Determine the [x, y] coordinate at the center of the cell enclosing the given text.  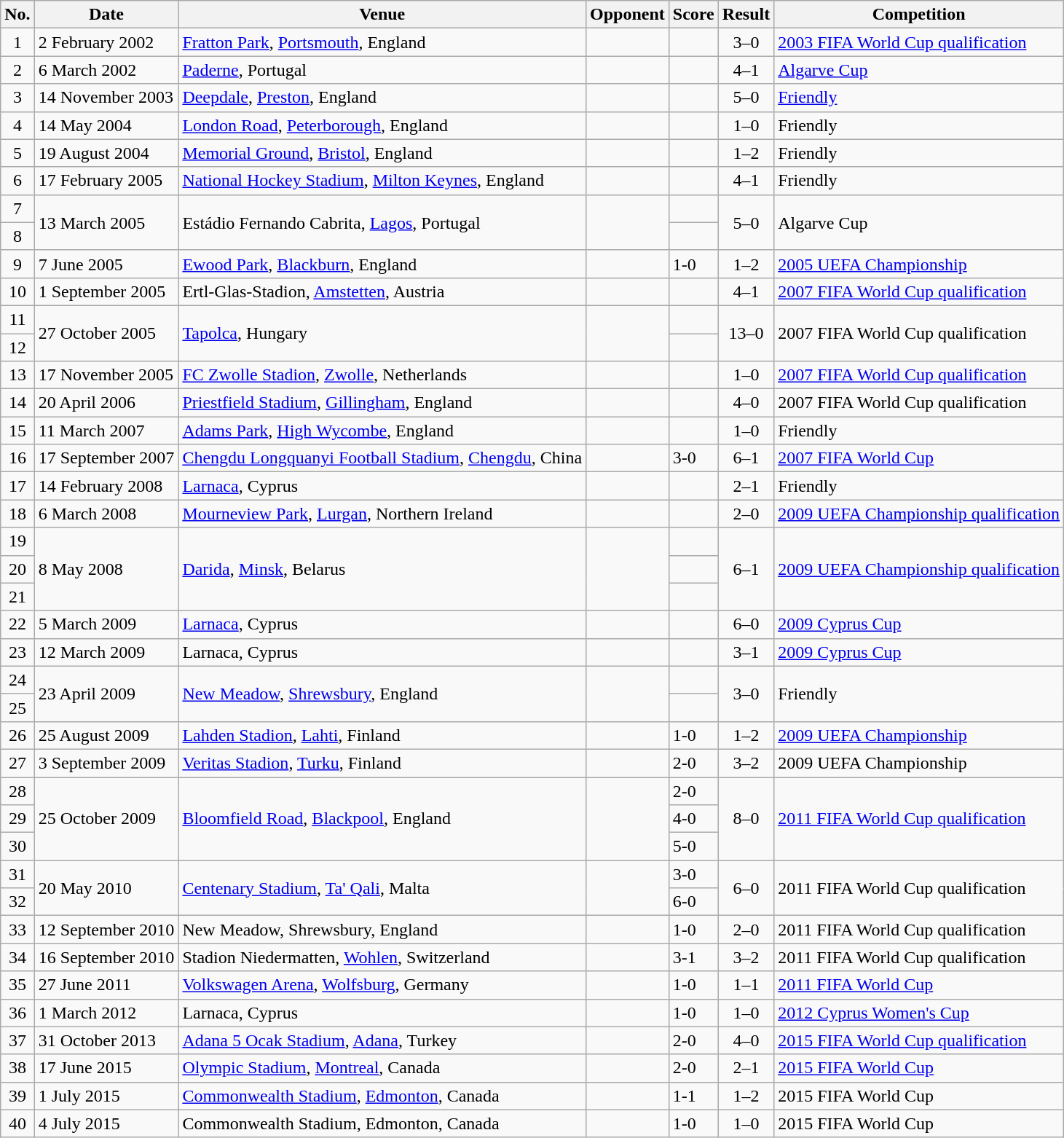
25 October 2009 [106, 818]
11 March 2007 [106, 431]
19 August 2004 [106, 153]
1 September 2005 [106, 291]
Darida, Minsk, Belarus [382, 569]
2012 Cyprus Women's Cup [919, 1013]
Competition [919, 15]
17 February 2005 [106, 181]
Opponent [628, 15]
4-0 [693, 819]
29 [17, 819]
National Hockey Stadium, Milton Keynes, England [382, 181]
14 February 2008 [106, 486]
16 September 2010 [106, 957]
27 October 2005 [106, 333]
Paderne, Portugal [382, 70]
34 [17, 957]
Chengdu Longquanyi Football Stadium, Chengdu, China [382, 458]
6-0 [693, 902]
Ewood Park, Blackburn, England [382, 264]
8 [17, 236]
8 May 2008 [106, 569]
5-0 [693, 847]
13 [17, 375]
Priestfield Stadium, Gillingham, England [382, 403]
Deepdale, Preston, England [382, 98]
27 June 2011 [106, 985]
Olympic Stadium, Montreal, Canada [382, 1068]
25 [17, 707]
13–0 [746, 333]
2007 FIFA World Cup [919, 458]
32 [17, 902]
Venue [382, 15]
5 [17, 153]
2 [17, 70]
2003 FIFA World Cup qualification [919, 42]
10 [17, 291]
12 September 2010 [106, 930]
6 March 2008 [106, 514]
21 [17, 597]
Centenary Stadium, Ta' Qali, Malta [382, 888]
9 [17, 264]
35 [17, 985]
1-1 [693, 1096]
Bloomfield Road, Blackpool, England [382, 818]
1–1 [746, 985]
Stadion Niedermatten, Wohlen, Switzerland [382, 957]
24 [17, 680]
London Road, Peterborough, England [382, 125]
25 August 2009 [106, 735]
2 February 2002 [106, 42]
17 [17, 486]
14 May 2004 [106, 125]
37 [17, 1040]
Ertl-Glas-Stadion, Amstetten, Austria [382, 291]
3–1 [746, 652]
12 March 2009 [106, 652]
3-1 [693, 957]
33 [17, 930]
Fratton Park, Portsmouth, England [382, 42]
13 March 2005 [106, 222]
30 [17, 847]
Date [106, 15]
4 [17, 125]
11 [17, 319]
7 [17, 208]
1 July 2015 [106, 1096]
12 [17, 348]
40 [17, 1123]
2011 FIFA World Cup [919, 985]
18 [17, 514]
1 [17, 42]
3 [17, 98]
4 July 2015 [106, 1123]
Tapolca, Hungary [382, 333]
Memorial Ground, Bristol, England [382, 153]
2015 FIFA World Cup qualification [919, 1040]
17 June 2015 [106, 1068]
Adams Park, High Wycombe, England [382, 431]
19 [17, 541]
31 October 2013 [106, 1040]
14 [17, 403]
20 May 2010 [106, 888]
8–0 [746, 818]
15 [17, 431]
27 [17, 763]
20 April 2006 [106, 403]
Veritas Stadion, Turku, Finland [382, 763]
Estádio Fernando Cabrita, Lagos, Portugal [382, 222]
6 March 2002 [106, 70]
14 November 2003 [106, 98]
2005 UEFA Championship [919, 264]
5 March 2009 [106, 624]
3 September 2009 [106, 763]
23 [17, 652]
Result [746, 15]
38 [17, 1068]
22 [17, 624]
Volkswagen Arena, Wolfsburg, Germany [382, 985]
31 [17, 874]
23 April 2009 [106, 694]
6 [17, 181]
16 [17, 458]
39 [17, 1096]
Adana 5 Ocak Stadium, Adana, Turkey [382, 1040]
17 November 2005 [106, 375]
28 [17, 790]
20 [17, 569]
1 March 2012 [106, 1013]
No. [17, 15]
26 [17, 735]
Score [693, 15]
Mourneview Park, Lurgan, Northern Ireland [382, 514]
17 September 2007 [106, 458]
7 June 2005 [106, 264]
FC Zwolle Stadion, Zwolle, Netherlands [382, 375]
36 [17, 1013]
Lahden Stadion, Lahti, Finland [382, 735]
